Return [x, y] of the center of cell containing provided text 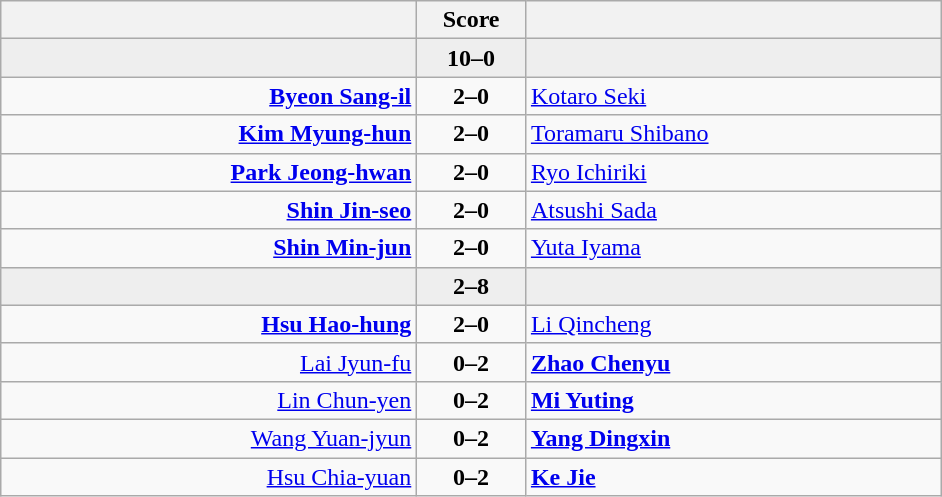
Hsu Chia-yuan [209, 477]
10–0 [472, 58]
2–8 [472, 286]
Kotaro Seki [733, 96]
Score [472, 20]
Park Jeong-hwan [209, 172]
Li Qincheng [733, 324]
Wang Yuan-jyun [209, 438]
Ke Jie [733, 477]
Lin Chun-yen [209, 400]
Yuta Iyama [733, 248]
Toramaru Shibano [733, 134]
Shin Jin-seo [209, 210]
Byeon Sang-il [209, 96]
Atsushi Sada [733, 210]
Lai Jyun-fu [209, 362]
Yang Dingxin [733, 438]
Hsu Hao-hung [209, 324]
Mi Yuting [733, 400]
Shin Min-jun [209, 248]
Kim Myung-hun [209, 134]
Ryo Ichiriki [733, 172]
Zhao Chenyu [733, 362]
